Capture the cell that displays the provided text and extract its [X, Y] central coordinate. 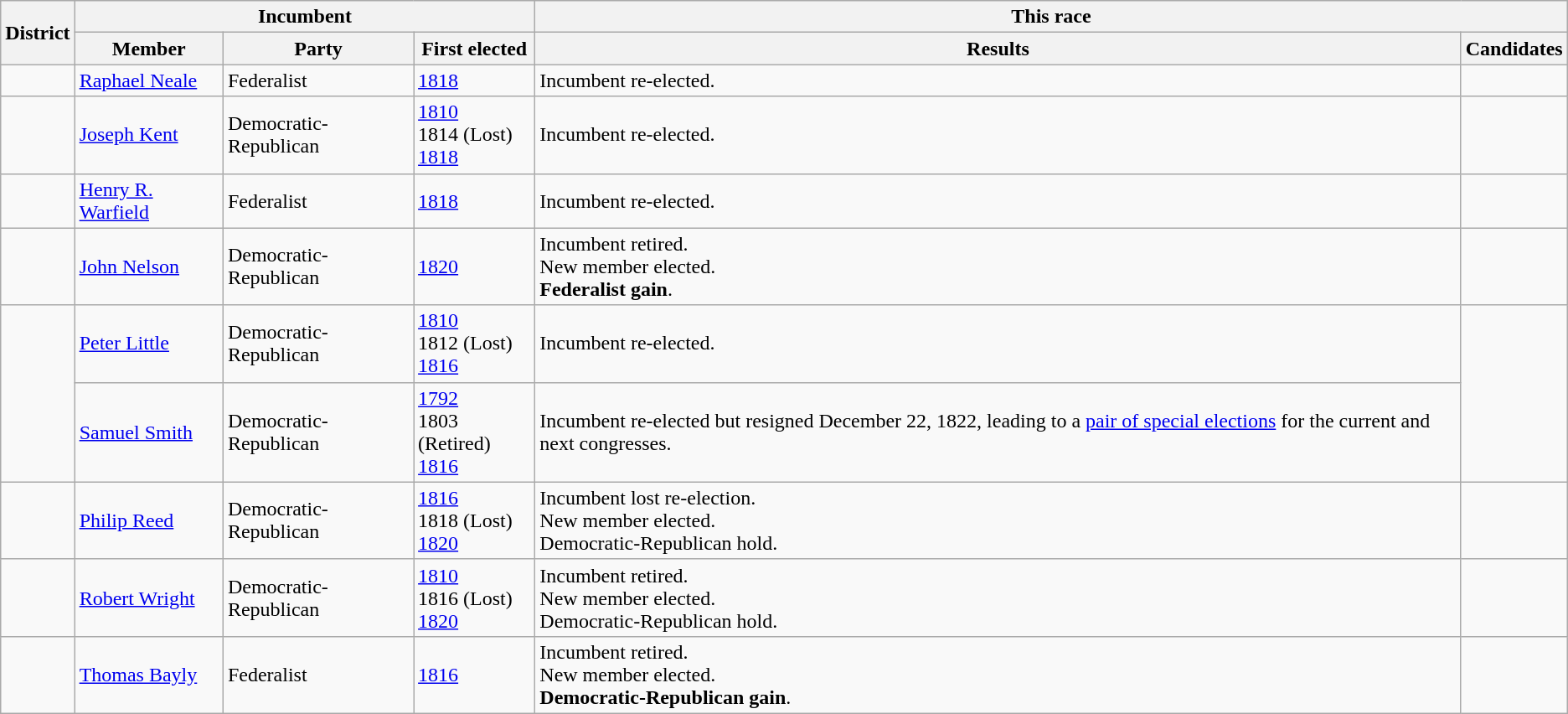
Robert Wright [149, 598]
Candidates [1514, 49]
Incumbent re-elected but resigned December 22, 1822, leading to a pair of special elections for the current and next congresses. [998, 432]
Incumbent lost re-election.New member elected.Democratic-Republican hold. [998, 520]
18101812 (Lost)1816 [474, 344]
Incumbent retired.New member elected.Democratic-Republican hold. [998, 598]
Thomas Bayly [149, 675]
Joseph Kent [149, 135]
Raphael Neale [149, 80]
Samuel Smith [149, 432]
Incumbent retired.New member elected.Federalist gain. [998, 266]
18101814 (Lost)1818 [474, 135]
Henry R. Warfield [149, 201]
Incumbent [305, 17]
John Nelson [149, 266]
1816 [474, 675]
18101816 (Lost)1820 [474, 598]
Party [318, 49]
District [38, 33]
First elected [474, 49]
Incumbent retired.New member elected.Democratic-Republican gain. [998, 675]
Member [149, 49]
Peter Little [149, 344]
18161818 (Lost)1820 [474, 520]
Results [998, 49]
1820 [474, 266]
Philip Reed [149, 520]
This race [1051, 17]
17921803 (Retired)1816 [474, 432]
